Scan for the cell matching the given text and deliver its [x, y] coordinate at center. 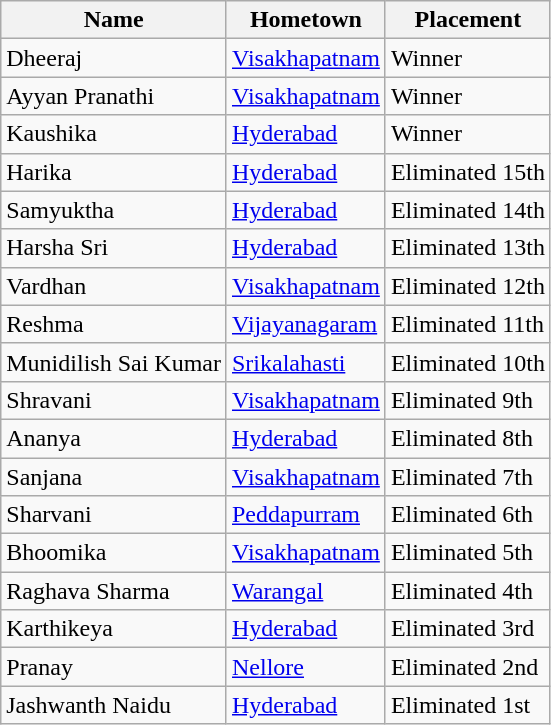
Munidilish Sai Kumar [114, 362]
Karthikeya [114, 629]
Sanjana [114, 477]
Sharvani [114, 515]
Harsha Sri [114, 248]
Warangal [306, 591]
Eliminated 7th [468, 477]
Ayyan Pranathi [114, 96]
Eliminated 5th [468, 553]
Bhoomika [114, 553]
Shravani [114, 400]
Pranay [114, 667]
Eliminated 14th [468, 210]
Eliminated 10th [468, 362]
Eliminated 4th [468, 591]
Jashwanth Naidu [114, 705]
Hometown [306, 20]
Eliminated 13th [468, 248]
Eliminated 9th [468, 400]
Samyuktha [114, 210]
Eliminated 1st [468, 705]
Reshma [114, 324]
Harika [114, 172]
Peddapurram [306, 515]
Eliminated 15th [468, 172]
Eliminated 6th [468, 515]
Name [114, 20]
Srikalahasti [306, 362]
Eliminated 3rd [468, 629]
Nellore [306, 667]
Dheeraj [114, 58]
Eliminated 12th [468, 286]
Vijayanagaram [306, 324]
Kaushika [114, 134]
Placement [468, 20]
Eliminated 8th [468, 438]
Raghava Sharma [114, 591]
Ananya [114, 438]
Eliminated 11th [468, 324]
Eliminated 2nd [468, 667]
Vardhan [114, 286]
